Return the [x, y] coordinate for the center point of the cell that contains the specified text.  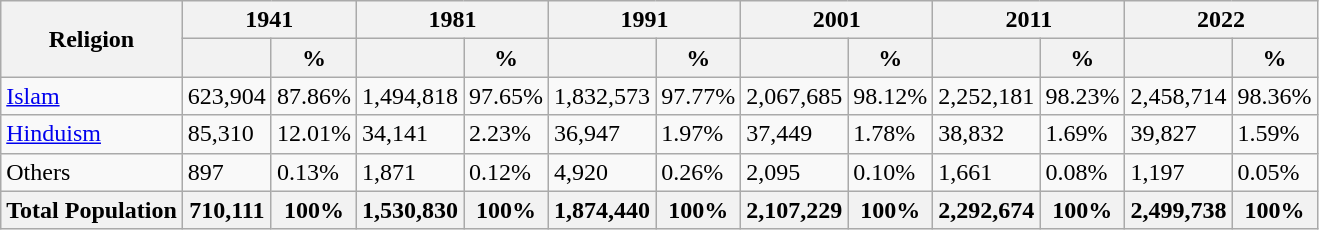
1991 [645, 20]
37,449 [794, 134]
2,107,229 [794, 210]
2001 [837, 20]
2,095 [794, 172]
2,458,714 [1178, 96]
1,197 [1178, 172]
Religion [92, 39]
4,920 [602, 172]
2,252,181 [986, 96]
0.08% [1082, 172]
2,067,685 [794, 96]
Total Population [92, 210]
1.69% [1082, 134]
0.05% [1274, 172]
Others [92, 172]
2,499,738 [1178, 210]
Islam [92, 96]
2.23% [506, 134]
1,494,818 [410, 96]
1,871 [410, 172]
1.59% [1274, 134]
710,111 [226, 210]
0.12% [506, 172]
1.97% [698, 134]
1,530,830 [410, 210]
97.77% [698, 96]
623,904 [226, 96]
1,832,573 [602, 96]
98.12% [890, 96]
98.36% [1274, 96]
0.10% [890, 172]
1,874,440 [602, 210]
36,947 [602, 134]
1941 [269, 20]
85,310 [226, 134]
34,141 [410, 134]
1.78% [890, 134]
Hinduism [92, 134]
12.01% [314, 134]
87.86% [314, 96]
2,292,674 [986, 210]
38,832 [986, 134]
897 [226, 172]
1981 [452, 20]
0.26% [698, 172]
2011 [1029, 20]
97.65% [506, 96]
1,661 [986, 172]
98.23% [1082, 96]
0.13% [314, 172]
39,827 [1178, 134]
2022 [1221, 20]
